Provide the [x, y] coordinate of the cell's center where the given text is located.  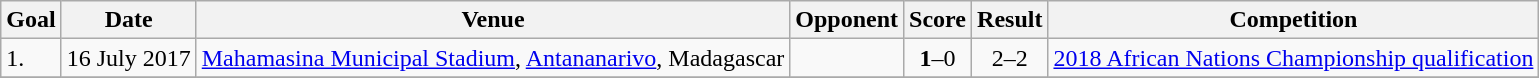
Mahamasina Municipal Stadium, Antananarivo, Madagascar [493, 58]
Opponent [847, 20]
2–2 [1010, 58]
Date [128, 20]
Result [1010, 20]
Goal [31, 20]
Score [938, 20]
Competition [1294, 20]
Venue [493, 20]
1. [31, 58]
16 July 2017 [128, 58]
2018 African Nations Championship qualification [1294, 58]
1–0 [938, 58]
